Scan for the cell matching the given text and deliver its [x, y] coordinate at center. 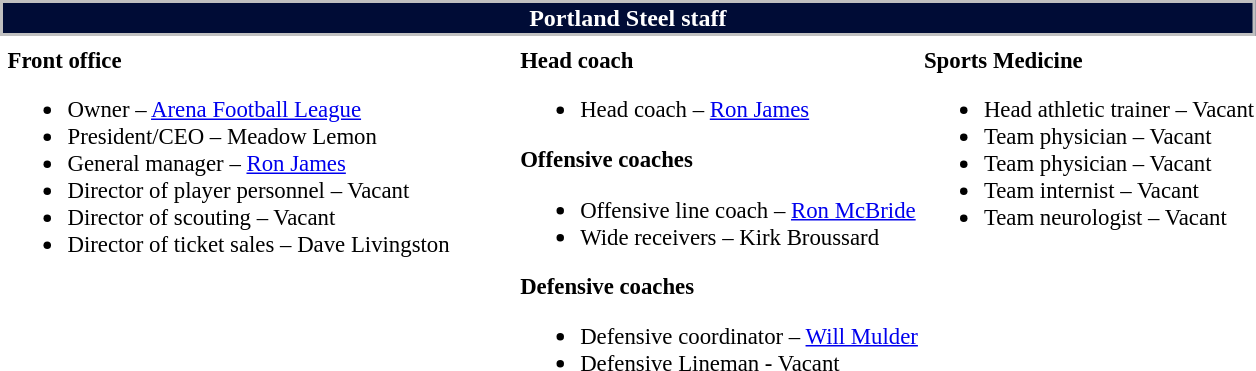
Portland Steel staff [628, 18]
